Return the [x, y] coordinate for the center point of the cell that contains the specified text.  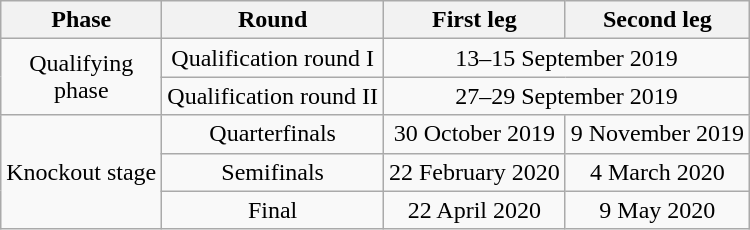
Qualification round I [273, 58]
Qualification round II [273, 96]
Quarterfinals [273, 134]
9 November 2019 [657, 134]
13–15 September 2019 [566, 58]
Knockout stage [82, 172]
Final [273, 210]
22 April 2020 [474, 210]
Round [273, 20]
Semifinals [273, 172]
First leg [474, 20]
Phase [82, 20]
4 March 2020 [657, 172]
Qualifyingphase [82, 77]
9 May 2020 [657, 210]
30 October 2019 [474, 134]
22 February 2020 [474, 172]
27–29 September 2019 [566, 96]
Second leg [657, 20]
